Extract the [x, y] coordinate from the center of the cell holding the provided text.  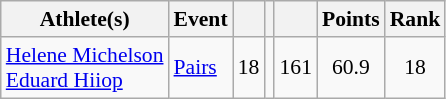
Event [201, 19]
60.9 [351, 68]
Rank [416, 19]
Helene Michelson Eduard Hiiop [85, 68]
161 [296, 68]
Pairs [201, 68]
Athlete(s) [85, 19]
Points [351, 19]
